Return the [x, y] coordinate for the center point of the cell that contains the specified text.  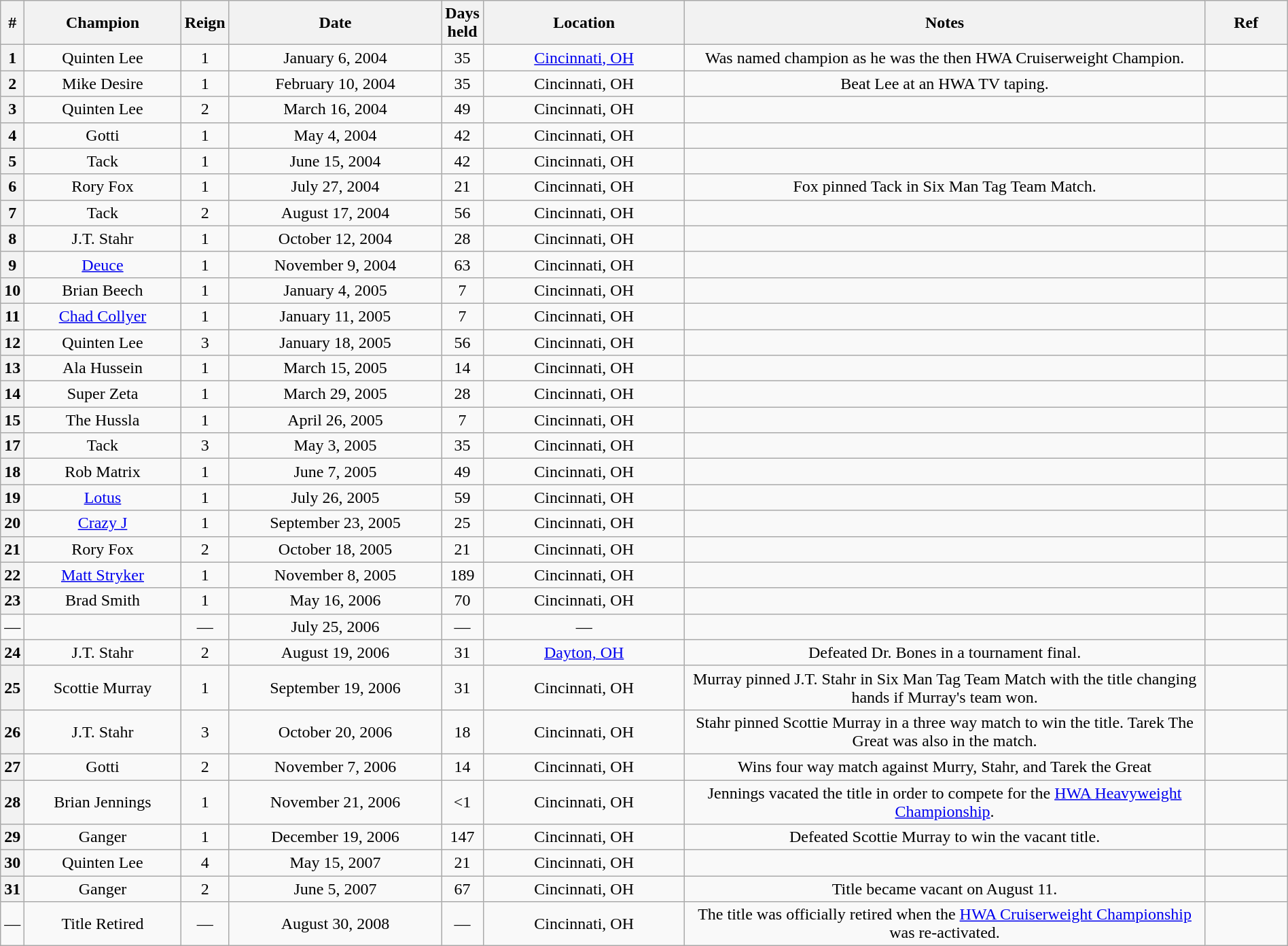
19 [12, 497]
Ala Hussein [103, 368]
Was named champion as he was the then HWA Cruiserweight Champion. [944, 58]
63 [463, 264]
15 [12, 420]
March 29, 2005 [336, 394]
July 27, 2004 [336, 187]
# [12, 23]
70 [463, 601]
Super Zeta [103, 394]
Scottie Murray [103, 688]
Fox pinned Tack in Six Man Tag Team Match. [944, 187]
9 [12, 264]
11 [12, 316]
17 [12, 446]
10 [12, 290]
October 20, 2006 [336, 731]
October 12, 2004 [336, 239]
May 3, 2005 [336, 446]
The Hussla [103, 420]
August 17, 2004 [336, 213]
Brad Smith [103, 601]
Notes [944, 23]
September 19, 2006 [336, 688]
May 16, 2006 [336, 601]
59 [463, 497]
Title Retired [103, 924]
Matt Stryker [103, 575]
March 15, 2005 [336, 368]
January 4, 2005 [336, 290]
23 [12, 601]
22 [12, 575]
20 [12, 523]
Brian Beech [103, 290]
Location [584, 23]
Lotus [103, 497]
Stahr pinned Scottie Murray in a three way match to win the title. Tarek The Great was also in the match. [944, 731]
December 19, 2006 [336, 837]
January 11, 2005 [336, 316]
Date [336, 23]
29 [12, 837]
Jennings vacated the title in order to compete for the HWA Heavyweight Championship. [944, 802]
5 [12, 161]
189 [463, 575]
6 [12, 187]
8 [12, 239]
Crazy J [103, 523]
Chad Collyer [103, 316]
Champion [103, 23]
12 [12, 342]
Deuce [103, 264]
Brian Jennings [103, 802]
Murray pinned J.T. Stahr in Six Man Tag Team Match with the title changing hands if Murray's team won. [944, 688]
August 19, 2006 [336, 652]
January 6, 2004 [336, 58]
26 [12, 731]
June 15, 2004 [336, 161]
May 4, 2004 [336, 135]
<1 [463, 802]
November 9, 2004 [336, 264]
Dayton, OH [584, 652]
Title became vacant on August 11. [944, 889]
147 [463, 837]
The title was officially retired when the HWA Cruiserweight Championship was re-activated. [944, 924]
Wins four way match against Murry, Stahr, and Tarek the Great [944, 767]
Reign [205, 23]
November 7, 2006 [336, 767]
April 26, 2005 [336, 420]
Defeated Scottie Murray to win the vacant title. [944, 837]
Ref [1246, 23]
July 26, 2005 [336, 497]
May 15, 2007 [336, 863]
13 [12, 368]
July 25, 2006 [336, 627]
February 10, 2004 [336, 84]
November 21, 2006 [336, 802]
January 18, 2005 [336, 342]
24 [12, 652]
October 18, 2005 [336, 549]
September 23, 2005 [336, 523]
30 [12, 863]
27 [12, 767]
Mike Desire [103, 84]
June 5, 2007 [336, 889]
Rob Matrix [103, 472]
Days held [463, 23]
June 7, 2005 [336, 472]
November 8, 2005 [336, 575]
67 [463, 889]
March 16, 2004 [336, 109]
August 30, 2008 [336, 924]
Beat Lee at an HWA TV taping. [944, 84]
Defeated Dr. Bones in a tournament final. [944, 652]
